Return the [x, y] coordinate for the center point of the cell that contains the specified text.  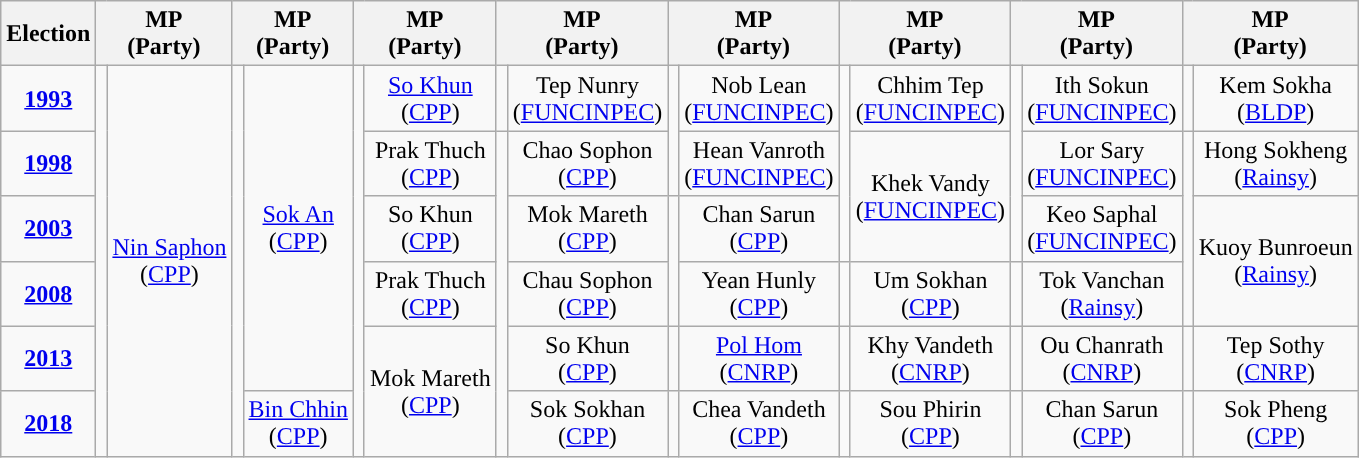
Kuoy Bunroeun(Rainsy) [1276, 261]
Um Sokhan(CPP) [930, 294]
Khek Vandy(FUNCINPEC) [930, 196]
Tok Vanchan(Rainsy) [1102, 294]
Hean Vanroth(FUNCINPEC) [759, 164]
Chao Sophon(CPP) [587, 164]
Sok Sokhan(CPP) [587, 424]
Keo Saphal(FUNCINPEC) [1102, 228]
1998 [48, 164]
2008 [48, 294]
Tep Nunry(FUNCINPEC) [587, 98]
Election [48, 34]
Tep Sothy(CNRP) [1276, 358]
Sok Pheng(CPP) [1276, 424]
2013 [48, 358]
Hong Sokheng(Rainsy) [1276, 164]
Chea Vandeth(CPP) [759, 424]
Yean Hunly(CPP) [759, 294]
Nob Lean(FUNCINPEC) [759, 98]
Nin Saphon(CPP) [170, 261]
Bin Chhin(CPP) [298, 424]
Lor Sary(FUNCINPEC) [1102, 164]
2018 [48, 424]
1993 [48, 98]
2003 [48, 228]
Chhim Tep(FUNCINPEC) [930, 98]
Pol Hom(CNRP) [759, 358]
Ou Chanrath(CNRP) [1102, 358]
Khy Vandeth(CNRP) [930, 358]
Sou Phirin(CPP) [930, 424]
Sok An(CPP) [298, 228]
Chau Sophon(CPP) [587, 294]
Ith Sokun(FUNCINPEC) [1102, 98]
Kem Sokha(BLDP) [1276, 98]
